Return [X, Y] of the center of cell containing provided text 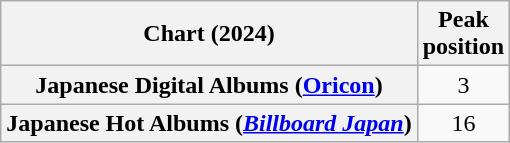
16 [463, 123]
Japanese Hot Albums (Billboard Japan) [209, 123]
3 [463, 85]
Chart (2024) [209, 34]
Japanese Digital Albums (Oricon) [209, 85]
Peakposition [463, 34]
